Extract the (x, y) coordinate from the center of the cell holding the provided text.  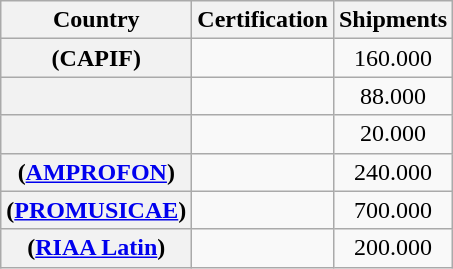
88.000 (392, 96)
(AMPROFON) (96, 172)
20.000 (392, 134)
Country (96, 20)
700.000 (392, 210)
200.000 (392, 248)
(PROMUSICAE) (96, 210)
Shipments (392, 20)
(RIAA Latin) (96, 248)
(CAPIF) (96, 58)
Certification (263, 20)
240.000 (392, 172)
160.000 (392, 58)
